Detect which cell encompasses the target text, then output its (x, y) center coordinate. 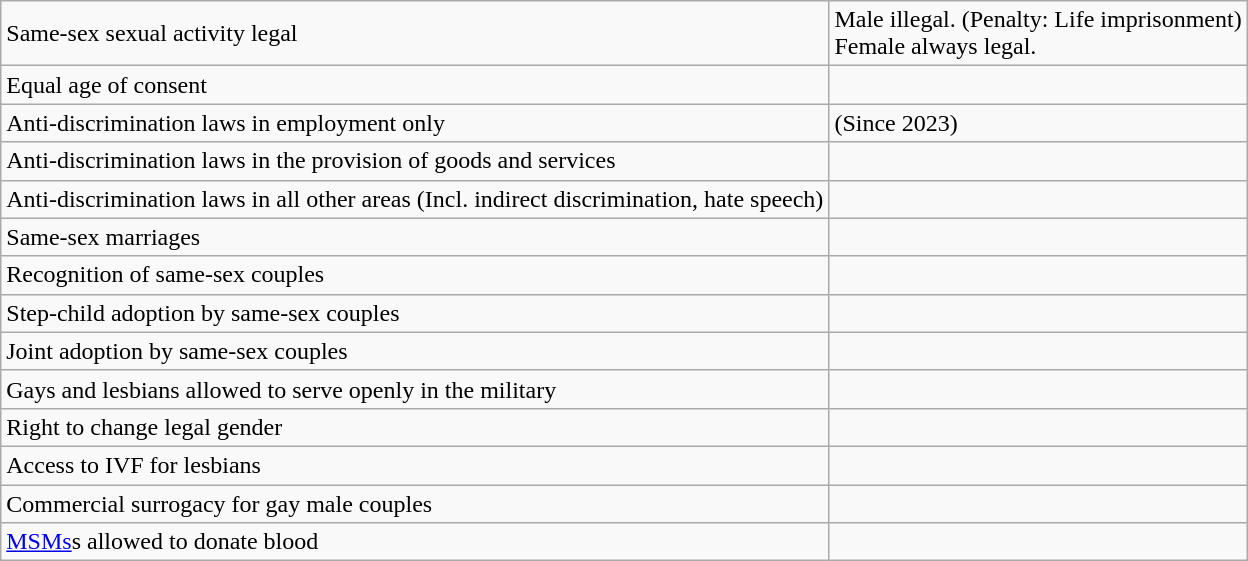
Recognition of same-sex couples (415, 275)
(Since 2023) (1038, 123)
Commercial surrogacy for gay male couples (415, 503)
Access to IVF for lesbians (415, 465)
MSMss allowed to donate blood (415, 542)
Male illegal. (Penalty: Life imprisonment) Female always legal. (1038, 34)
Anti-discrimination laws in the provision of goods and services (415, 161)
Anti-discrimination laws in employment only (415, 123)
Joint adoption by same-sex couples (415, 351)
Gays and lesbians allowed to serve openly in the military (415, 389)
Same-sex sexual activity legal (415, 34)
Same-sex marriages (415, 237)
Equal age of consent (415, 85)
Step-child adoption by same-sex couples (415, 313)
Anti-discrimination laws in all other areas (Incl. indirect discrimination, hate speech) (415, 199)
Right to change legal gender (415, 427)
